Provide the [X, Y] coordinate of the cell's center where the given text is located.  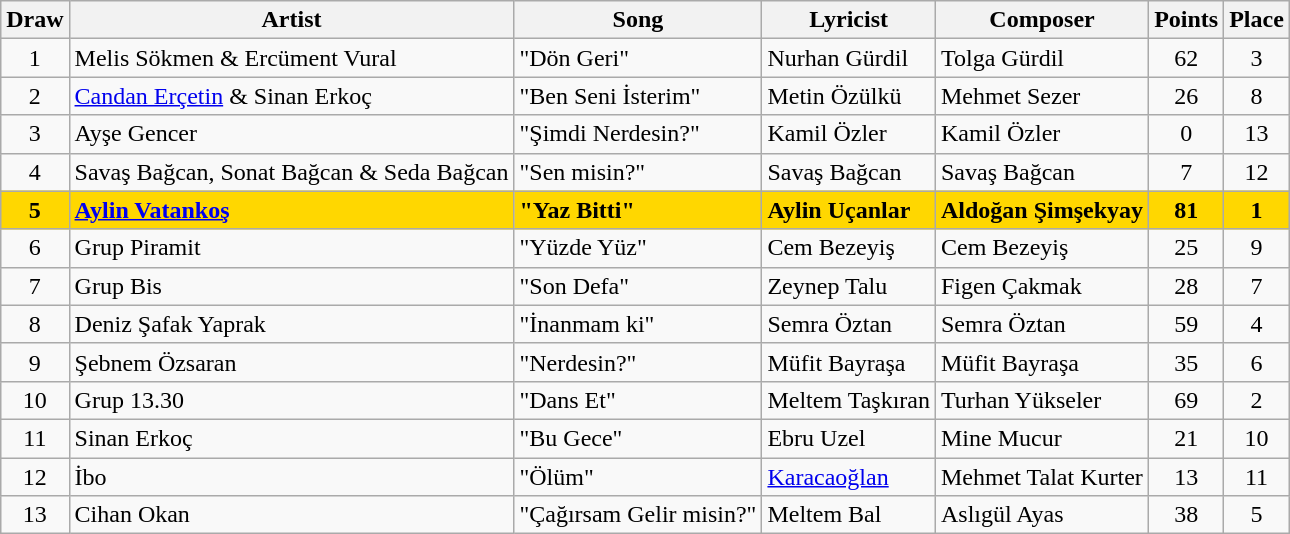
25 [1186, 248]
"Yaz Bitti" [638, 210]
Aslıgül Ayas [1042, 515]
Ayşe Gencer [292, 134]
69 [1186, 400]
62 [1186, 58]
Mine Mucur [1042, 438]
Ebru Uzel [849, 438]
Song [638, 20]
59 [1186, 324]
Sinan Erkoç [292, 438]
Artist [292, 20]
"Dön Geri" [638, 58]
"Ben Seni İsterim" [638, 96]
Composer [1042, 20]
"Şimdi Nerdesin?" [638, 134]
Metin Özülkü [849, 96]
Place [1257, 20]
Melis Sökmen & Ercüment Vural [292, 58]
Aylin Uçanlar [849, 210]
Cihan Okan [292, 515]
Candan Erçetin & Sinan Erkoç [292, 96]
Grup Bis [292, 286]
Karacaoğlan [849, 477]
0 [1186, 134]
Grup Piramit [292, 248]
21 [1186, 438]
35 [1186, 362]
"Dans Et" [638, 400]
Grup 13.30 [292, 400]
81 [1186, 210]
"İnanmam ki" [638, 324]
Meltem Taşkıran [849, 400]
28 [1186, 286]
Mehmet Sezer [1042, 96]
Aylin Vatankoş [292, 210]
Zeynep Talu [849, 286]
"Yüzde Yüz" [638, 248]
Tolga Gürdil [1042, 58]
"Çağırsam Gelir misin?" [638, 515]
Draw [35, 20]
Points [1186, 20]
26 [1186, 96]
Lyricist [849, 20]
Turhan Yükseler [1042, 400]
Figen Çakmak [1042, 286]
Deniz Şafak Yaprak [292, 324]
"Son Defa" [638, 286]
38 [1186, 515]
Meltem Bal [849, 515]
Şebnem Özsaran [292, 362]
"Bu Gece" [638, 438]
Savaş Bağcan, Sonat Bağcan & Seda Bağcan [292, 172]
"Nerdesin?" [638, 362]
İbo [292, 477]
"Sen misin?" [638, 172]
"Ölüm" [638, 477]
Aldoğan Şimşekyay [1042, 210]
Mehmet Talat Kurter [1042, 477]
Nurhan Gürdil [849, 58]
